Return the [X, Y] coordinate for the center point of the cell that contains the specified text.  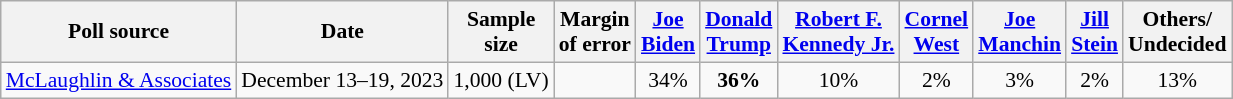
McLaughlin & Associates [119, 80]
36% [738, 80]
3% [1020, 80]
10% [838, 80]
Poll source [119, 32]
Robert F.Kennedy Jr. [838, 32]
CornelWest [937, 32]
December 13–19, 2023 [342, 80]
Date [342, 32]
JillStein [1094, 32]
1,000 (LV) [500, 80]
JoeManchin [1020, 32]
DonaldTrump [738, 32]
JoeBiden [668, 32]
Marginof error [595, 32]
Samplesize [500, 32]
34% [668, 80]
Others/Undecided [1177, 32]
13% [1177, 80]
